Pinpoint the cell where the given text exists, returning its (X, Y) midpoint coordinate. 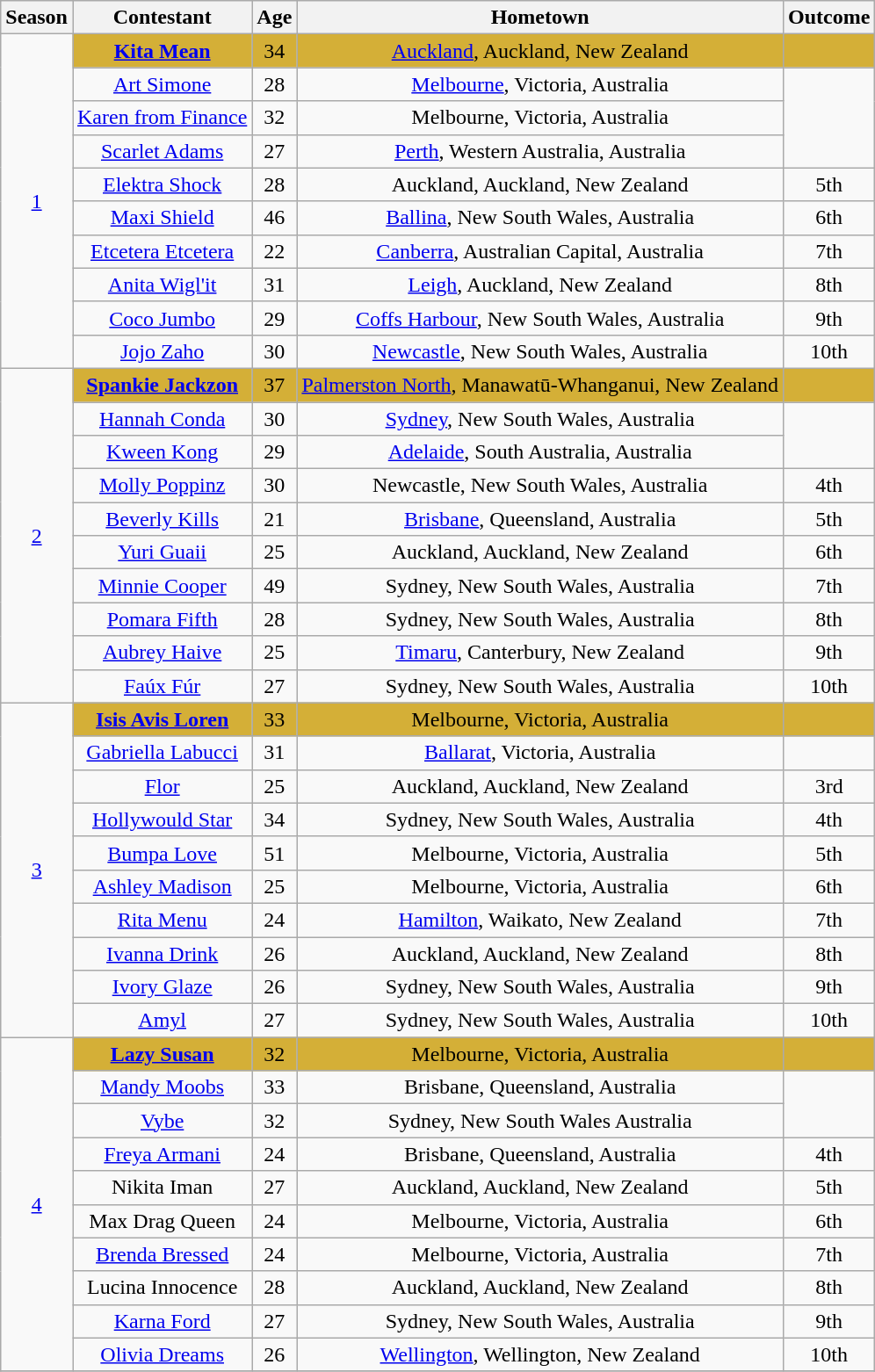
Season (37, 18)
Amyl (162, 1021)
Ivanna Drink (162, 953)
Yuri Guaii (162, 552)
Timaru, Canterbury, New Zealand (540, 653)
46 (274, 218)
Spankie Jackzon (162, 385)
Karen from Finance (162, 118)
Hannah Conda (162, 419)
2 (37, 536)
Ballina, New South Wales, Australia (540, 218)
Scarlet Adams (162, 151)
Minnie Cooper (162, 586)
Lazy Susan (162, 1054)
3rd (828, 786)
Coffs Harbour, New South Wales, Australia (540, 318)
Contestant (162, 18)
37 (274, 385)
Maxi Shield (162, 218)
Mandy Moobs (162, 1087)
Anita Wigl'it (162, 285)
Rita Menu (162, 920)
Adelaide, South Australia, Australia (540, 452)
Faúx Fúr (162, 686)
Olivia Dreams (162, 1354)
Hometown (540, 18)
22 (274, 251)
Nikita Iman (162, 1188)
Leigh, Auckland, New Zealand (540, 285)
Kita Mean (162, 51)
Hamilton, Waikato, New Zealand (540, 920)
3 (37, 870)
Aubrey Haive (162, 653)
Age (274, 18)
Isis Avis Loren (162, 719)
Gabriella Labucci (162, 753)
Hollywould Star (162, 820)
Karna Ford (162, 1321)
Kween Kong (162, 452)
Ashley Madison (162, 886)
Lucina Innocence (162, 1288)
Vybe (162, 1121)
Ivory Glaze (162, 987)
4 (37, 1205)
Etcetera Etcetera (162, 251)
Beverly Kills (162, 519)
Bumpa Love (162, 853)
Canberra, Australian Capital, Australia (540, 251)
Outcome (828, 18)
Ballarat, Victoria, Australia (540, 753)
Coco Jumbo (162, 318)
1 (37, 202)
Elektra Shock (162, 184)
Flor (162, 786)
Pomara Fifth (162, 619)
49 (274, 586)
Perth, Western Australia, Australia (540, 151)
Freya Armani (162, 1154)
21 (274, 519)
Jojo Zaho (162, 351)
Brenda Bressed (162, 1254)
Molly Poppinz (162, 486)
Palmerston North, Manawatū-Whanganui, New Zealand (540, 385)
Wellington, Wellington, New Zealand (540, 1354)
Art Simone (162, 84)
Max Drag Queen (162, 1221)
Sydney, New South Wales Australia (540, 1121)
51 (274, 853)
